Identify which cell holds the provided text, then report its [X, Y] central coordinate. 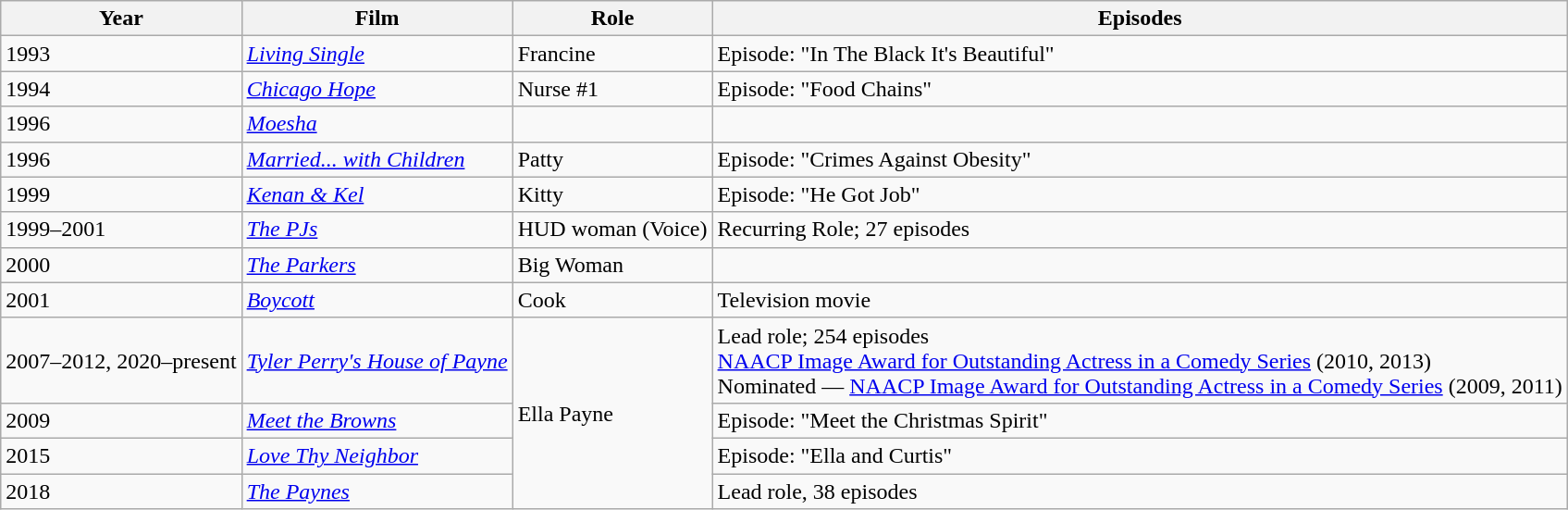
Recurring Role; 27 episodes [1140, 230]
Episode: "He Got Job" [1140, 194]
Boycott [377, 300]
Big Woman [612, 265]
2000 [121, 265]
Lead role, 38 episodes [1140, 491]
2007–2012, 2020–present [121, 360]
Episode: "Food Chains" [1140, 89]
Living Single [377, 54]
Love Thy Neighbor [377, 455]
Episode: "Crimes Against Obesity" [1140, 159]
1993 [121, 54]
1999–2001 [121, 230]
Francine [612, 54]
HUD woman (Voice) [612, 230]
The Paynes [377, 491]
Episode: "Ella and Curtis" [1140, 455]
The PJs [377, 230]
Episode: "In The Black It's Beautiful" [1140, 54]
1994 [121, 89]
Role [612, 19]
Tyler Perry's House of Payne [377, 360]
Kenan & Kel [377, 194]
2018 [121, 491]
Episode: "Meet the Christmas Spirit" [1140, 420]
Meet the Browns [377, 420]
2015 [121, 455]
Kitty [612, 194]
Moesha [377, 124]
Nurse #1 [612, 89]
1999 [121, 194]
Cook [612, 300]
Chicago Hope [377, 89]
Patty [612, 159]
2001 [121, 300]
The Parkers [377, 265]
Married... with Children [377, 159]
Episodes [1140, 19]
Film [377, 19]
Year [121, 19]
2009 [121, 420]
Ella Payne [612, 413]
Television movie [1140, 300]
